From the cell containing the given text, extract its center point as (x, y) coordinate. 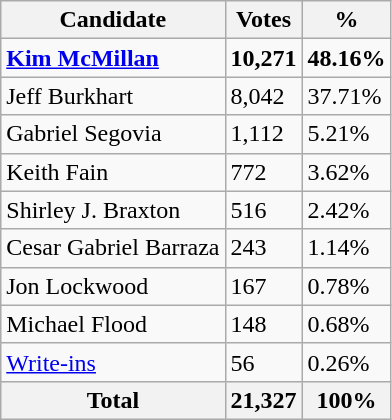
Jon Lockwood (113, 286)
8,042 (264, 96)
37.71% (346, 96)
Jeff Burkhart (113, 96)
5.21% (346, 134)
56 (264, 362)
3.62% (346, 172)
2.42% (346, 210)
0.78% (346, 286)
243 (264, 248)
0.26% (346, 362)
100% (346, 400)
Gabriel Segovia (113, 134)
167 (264, 286)
Shirley J. Braxton (113, 210)
21,327 (264, 400)
148 (264, 324)
Write-ins (113, 362)
Total (113, 400)
0.68% (346, 324)
1.14% (346, 248)
10,271 (264, 58)
Michael Flood (113, 324)
772 (264, 172)
% (346, 20)
Keith Fain (113, 172)
Kim McMillan (113, 58)
48.16% (346, 58)
Candidate (113, 20)
516 (264, 210)
Cesar Gabriel Barraza (113, 248)
1,112 (264, 134)
Votes (264, 20)
